For the text-containing cell, return its midpoint in (x, y) coordinate format. 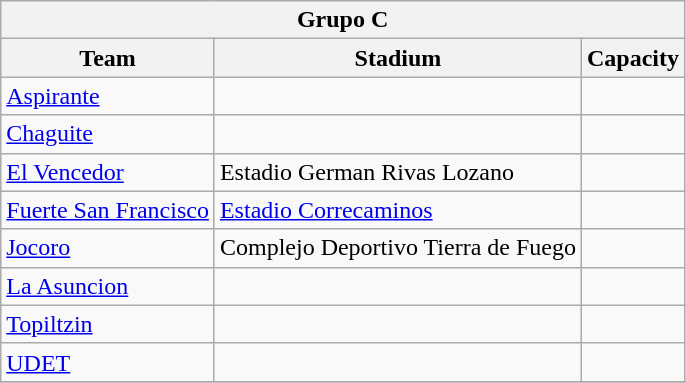
El Vencedor (108, 172)
Stadium (398, 58)
UDET (108, 362)
Chaguite (108, 134)
Estadio Correcaminos (398, 210)
La Asuncion (108, 286)
Fuerte San Francisco (108, 210)
Complejo Deportivo Tierra de Fuego (398, 248)
Aspirante (108, 96)
Jocoro (108, 248)
Team (108, 58)
Estadio German Rivas Lozano (398, 172)
Topiltzin (108, 324)
Grupo C (343, 20)
Capacity (632, 58)
